From the cell containing the given text, extract its center point as [x, y] coordinate. 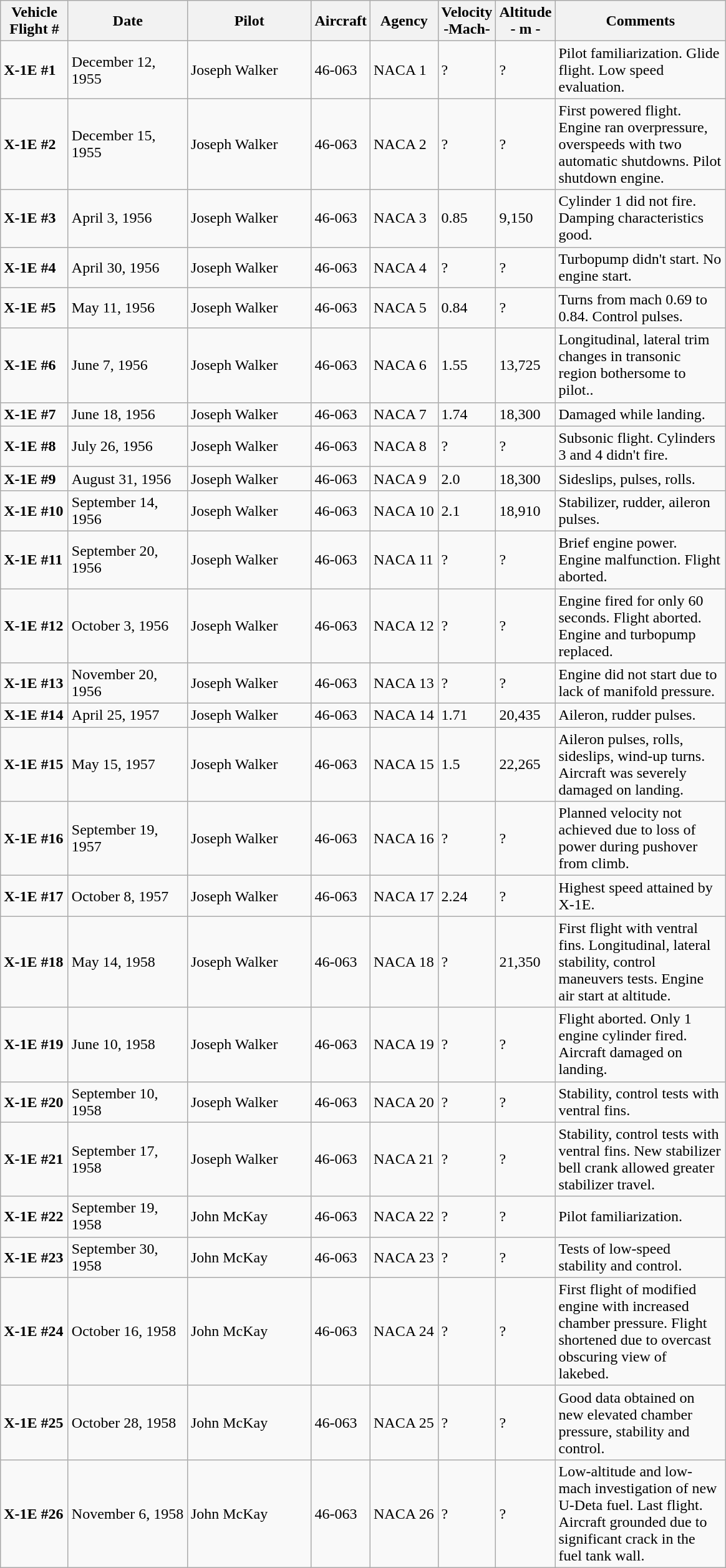
April 3, 1956 [127, 218]
Subsonic flight. Cylinders 3 and 4 didn't fire. [641, 447]
October 8, 1957 [127, 896]
July 26, 1956 [127, 447]
VehicleFlight # [35, 21]
Flight aborted. Only 1 engine cylinder fired. Aircraft damaged on landing. [641, 1044]
NACA 26 [404, 1513]
X-1E #7 [35, 414]
NACA 23 [404, 1257]
First flight with ventral fins. Longitudinal, lateral stability, control maneuvers tests. Engine air start at altitude. [641, 962]
NACA 15 [404, 765]
1.71 [467, 715]
June 7, 1956 [127, 365]
Aileron, rudder pulses. [641, 715]
May 15, 1957 [127, 765]
November 20, 1956 [127, 684]
Date [127, 21]
1.5 [467, 765]
X-1E #15 [35, 765]
Brief engine power. Engine malfunction. Flight aborted. [641, 559]
X-1E #14 [35, 715]
NACA 24 [404, 1331]
August 31, 1956 [127, 478]
NACA 1 [404, 70]
X-1E #19 [35, 1044]
June 10, 1958 [127, 1044]
First powered flight. Engine ran overpressure, overspeeds with two automatic shutdowns. Pilot shutdown engine. [641, 144]
First flight of modified engine with increased chamber pressure. Flight shortened due to overcast obscuring view oflakebed. [641, 1331]
2.24 [467, 896]
Comments [641, 21]
Aileron pulses, rolls, sideslips, wind-up turns. Aircraft was severely damaged on landing. [641, 765]
X-1E #17 [35, 896]
May 11, 1956 [127, 308]
November 6, 1958 [127, 1513]
April 25, 1957 [127, 715]
Aircraft [341, 21]
December 15, 1955 [127, 144]
X-1E #13 [35, 684]
September 17, 1958 [127, 1159]
June 18, 1956 [127, 414]
Longitudinal, lateral trim changes in transonic region bothersome to pilot.. [641, 365]
NACA 12 [404, 626]
NACA 9 [404, 478]
NACA 19 [404, 1044]
Cylinder 1 did not fire. Damping characteristics good. [641, 218]
X-1E #5 [35, 308]
October 3, 1956 [127, 626]
Engine fired for only 60 seconds. Flight aborted. Engine and turbopump replaced. [641, 626]
X-1E #8 [35, 447]
0.85 [467, 218]
X-1E #12 [35, 626]
NACA 22 [404, 1216]
May 14, 1958 [127, 962]
Damaged while landing. [641, 414]
NACA 4 [404, 267]
Altitude- m - [525, 21]
NACA 17 [404, 896]
X-1E #9 [35, 478]
X-1E #20 [35, 1101]
October 28, 1958 [127, 1422]
13,725 [525, 365]
Stability, control tests with ventral fins. New stabilizer bell crank allowed greater stabilizer travel. [641, 1159]
NACA 2 [404, 144]
X-1E #6 [35, 365]
October 16, 1958 [127, 1331]
Stabilizer, rudder, aileron pulses. [641, 510]
NACA 3 [404, 218]
X-1E #18 [35, 962]
September 20, 1956 [127, 559]
Low-altitude and low-mach investigation of new U-Deta fuel. Last flight. Aircraft grounded due to significant crack in the fuel tank wall. [641, 1513]
NACA 25 [404, 1422]
September 30, 1958 [127, 1257]
18,910 [525, 510]
April 30, 1956 [127, 267]
X-1E #4 [35, 267]
NACA 7 [404, 414]
X-1E #11 [35, 559]
September 19, 1958 [127, 1216]
1.55 [467, 365]
X-1E #2 [35, 144]
Stability, control tests with ventral fins. [641, 1101]
Good data obtained on new elevated chamber pressure, stability and control. [641, 1422]
21,350 [525, 962]
NACA 16 [404, 838]
NACA 10 [404, 510]
NACA 11 [404, 559]
Pilot familiarization. Glide flight. Low speed evaluation. [641, 70]
X-1E #24 [35, 1331]
X-1E #3 [35, 218]
Planned velocity not achieved due to loss of power during pushover from climb. [641, 838]
September 19, 1957 [127, 838]
NACA 18 [404, 962]
September 10, 1958 [127, 1101]
X-1E #21 [35, 1159]
NACA 14 [404, 715]
X-1E #22 [35, 1216]
22,265 [525, 765]
Turbopump didn't start. No engine start. [641, 267]
X-1E #10 [35, 510]
NACA 13 [404, 684]
Tests of low-speed stability and control. [641, 1257]
Highest speed attained by X-1E. [641, 896]
Sideslips, pulses, rolls. [641, 478]
9,150 [525, 218]
Engine did not start due to lack of manifold pressure. [641, 684]
NACA 6 [404, 365]
NACA 8 [404, 447]
Velocity-Mach- [467, 21]
Pilot familiarization. [641, 1216]
X-1E #23 [35, 1257]
Pilot [249, 21]
X-1E #1 [35, 70]
Agency [404, 21]
2.1 [467, 510]
0.84 [467, 308]
December 12, 1955 [127, 70]
2.0 [467, 478]
NACA 20 [404, 1101]
20,435 [525, 715]
X-1E #25 [35, 1422]
1.74 [467, 414]
X-1E #16 [35, 838]
Turns from mach 0.69 to 0.84. Control pulses. [641, 308]
September 14, 1956 [127, 510]
X-1E #26 [35, 1513]
NACA 21 [404, 1159]
NACA 5 [404, 308]
